Detect which cell encompasses the target text, then output its (X, Y) center coordinate. 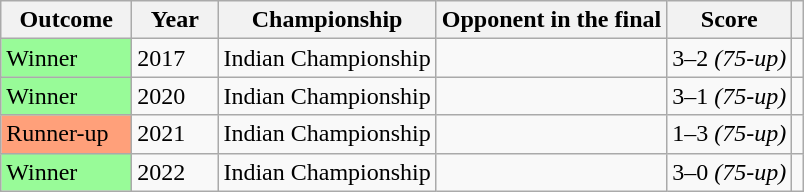
Outcome (66, 20)
1–3 (75-up) (730, 134)
2017 (175, 58)
2020 (175, 96)
3–1 (75-up) (730, 96)
Year (175, 20)
Score (730, 20)
3–0 (75-up) (730, 172)
2021 (175, 134)
Championship (327, 20)
2022 (175, 172)
Runner-up (66, 134)
3–2 (75-up) (730, 58)
Opponent in the final (551, 20)
